Determine the [x, y] coordinate at the center of the cell enclosing the given text.  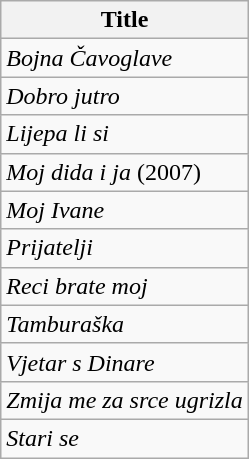
Dobro jutro [125, 96]
Zmija me za srce ugrizla [125, 400]
Moj dida i ja (2007) [125, 172]
Moj Ivane [125, 210]
Title [125, 20]
Tamburaška [125, 324]
Vjetar s Dinare [125, 362]
Bojna Čavoglave [125, 58]
Prijatelji [125, 248]
Lijepa li si [125, 134]
Reci brate moj [125, 286]
Stari se [125, 438]
